Identify which cell holds the provided text, then report its [X, Y] central coordinate. 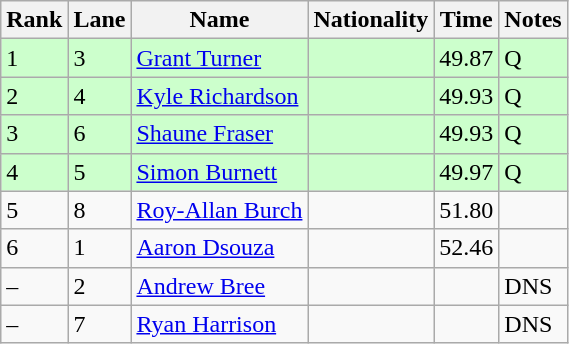
Kyle Richardson [220, 96]
Simon Burnett [220, 172]
Rank [34, 20]
Shaune Fraser [220, 134]
51.80 [466, 210]
Andrew Bree [220, 286]
7 [100, 324]
Grant Turner [220, 58]
Ryan Harrison [220, 324]
Nationality [371, 20]
49.87 [466, 58]
Time [466, 20]
Name [220, 20]
52.46 [466, 248]
8 [100, 210]
Notes [533, 20]
Roy-Allan Burch [220, 210]
Lane [100, 20]
Aaron Dsouza [220, 248]
49.97 [466, 172]
